Locate the cell with the specified text and output its [X, Y] center coordinate. 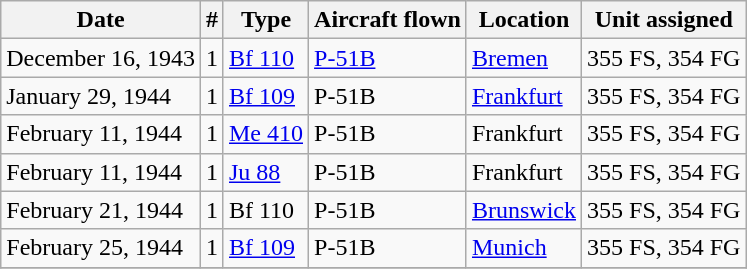
December 16, 1943 [101, 58]
# [212, 20]
Aircraft flown [388, 20]
February 25, 1944 [101, 248]
Unit assigned [664, 20]
Brunswick [524, 210]
Location [524, 20]
Type [266, 20]
Ju 88 [266, 172]
Me 410 [266, 134]
Bremen [524, 58]
Munich [524, 248]
January 29, 1944 [101, 96]
February 21, 1944 [101, 210]
Date [101, 20]
